Provide the (x, y) coordinate of the cell's center where the given text is located.  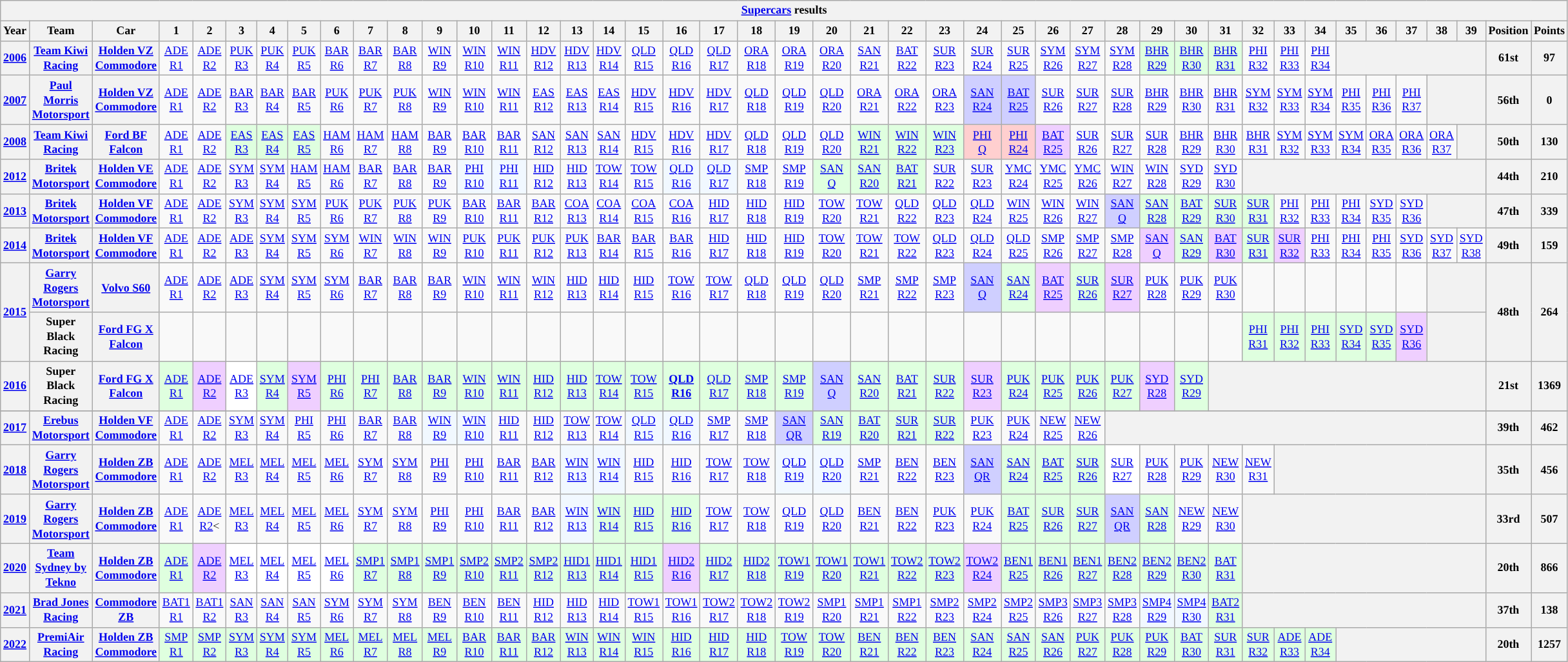
33 (1289, 31)
23 (945, 31)
SMPR26 (1053, 246)
TOWR19 (794, 645)
Points (1550, 31)
PUKR10 (475, 246)
TOWR13 (577, 428)
Team Sydney by Tekno (61, 568)
HAMR7 (371, 142)
2017 (15, 428)
1257 (1550, 645)
SMP1R21 (869, 610)
33rd (1509, 519)
21 (869, 31)
15 (643, 31)
ORAR36 (1412, 142)
WINR8 (405, 246)
456 (1550, 470)
36 (1381, 31)
61st (1509, 58)
48th (1509, 312)
PUKR25 (1053, 386)
SURR21 (907, 428)
PUKR13 (577, 246)
PUKR9 (440, 211)
SURR30 (1226, 211)
QLDR25 (1019, 246)
ORAR23 (945, 100)
32 (1259, 31)
28 (1122, 31)
PUKR11 (509, 246)
44th (1509, 177)
SMP2R11 (509, 568)
1369 (1550, 386)
34 (1320, 31)
NEWR26 (1088, 428)
18 (756, 31)
24 (982, 31)
PHIR5 (304, 428)
26 (1053, 31)
TOWR16 (681, 288)
COAR14 (609, 211)
NEWR29 (1191, 519)
EASR14 (609, 100)
EASR12 (544, 100)
27 (1088, 31)
PHIR11 (509, 177)
SMPR23 (945, 288)
TOW2R23 (945, 568)
BARR16 (681, 246)
PUKR26 (1088, 386)
WINR21 (869, 142)
PHIR31 (1259, 337)
BARR6 (337, 58)
12 (544, 31)
PHIR24 (1019, 142)
Erebus Motorsport (61, 428)
30 (1191, 31)
BEN1R25 (1019, 568)
17 (719, 31)
SMPR17 (719, 428)
BATR22 (907, 58)
9 (440, 31)
19 (794, 31)
SMP3R28 (1122, 610)
EASR13 (577, 100)
462 (1550, 428)
ORAR18 (756, 58)
HID2R17 (719, 568)
YMCR24 (1019, 177)
HAMR8 (405, 142)
2013 (15, 211)
WINR15 (643, 645)
10 (475, 31)
130 (1550, 142)
SMP1R20 (832, 610)
COAR13 (577, 211)
PUKR3 (242, 58)
BARR5 (304, 100)
31 (1226, 31)
210 (1550, 177)
SYDR38 (1471, 246)
39th (1509, 428)
MELR7 (371, 645)
8 (405, 31)
PHIR7 (371, 386)
SANR13 (577, 142)
TOW1R15 (643, 610)
SYDR34 (1351, 337)
HAMR5 (304, 177)
21st (1509, 386)
ORAR20 (832, 58)
5 (304, 31)
PHIR37 (1412, 100)
2018 (15, 470)
YMCR25 (1053, 177)
BEN2R30 (1191, 568)
BARR15 (643, 246)
BATR31 (1226, 568)
BENR10 (475, 610)
BARR14 (609, 246)
HID1R14 (609, 568)
YMCR26 (1088, 177)
14 (609, 31)
WINR23 (945, 142)
SMP2R10 (475, 568)
HDVR14 (609, 58)
SMP1R22 (907, 610)
6 (337, 31)
339 (1550, 211)
HDVR12 (544, 58)
16 (681, 31)
SYDR28 (1157, 386)
SYMR28 (1122, 58)
SANR4 (272, 610)
WINR28 (1157, 177)
Position (1509, 31)
SMPR1 (176, 645)
7 (371, 31)
SURR24 (982, 58)
WINR12 (544, 288)
ADER34 (1320, 645)
49th (1509, 246)
56th (1509, 100)
2020 (15, 568)
MELR8 (405, 645)
EASR5 (304, 142)
2015 (15, 312)
BEN2R28 (1122, 568)
Holden VE Commodore (126, 177)
SYDR30 (1226, 177)
SANR5 (304, 610)
SMP2R25 (1019, 610)
97 (1550, 58)
13 (577, 31)
SMP1R7 (371, 568)
Team (61, 31)
ORAR35 (1381, 142)
2 (210, 31)
38 (1442, 31)
PUKR30 (1226, 288)
SMPR27 (1088, 246)
SANR21 (869, 58)
22 (907, 31)
SYMR26 (1053, 58)
BENR9 (440, 610)
EASR3 (242, 142)
SMP2R24 (982, 610)
SMP3R26 (1053, 610)
ORAR22 (907, 100)
3 (242, 31)
264 (1550, 312)
Car (126, 31)
PUKR5 (304, 58)
BATR20 (869, 428)
2022 (15, 645)
PHIQ (982, 142)
TOW2R18 (756, 610)
ORAR19 (794, 58)
TOW1R19 (794, 568)
WINR22 (907, 142)
MELR9 (440, 645)
COAR15 (643, 211)
11 (509, 31)
35th (1509, 470)
Year (15, 31)
2006 (15, 58)
EASR4 (272, 142)
SANR25 (1019, 645)
PUKR4 (272, 58)
20 (832, 31)
Supercars results (784, 10)
BARR3 (242, 100)
2014 (15, 246)
TOW1R20 (832, 568)
SMP1R8 (405, 568)
HDVR13 (577, 58)
Brad Jones Racing (61, 610)
SURR25 (1019, 58)
50th (1509, 142)
WINR25 (1019, 211)
BEN1R27 (1088, 568)
29 (1157, 31)
138 (1550, 610)
TOW2R22 (907, 568)
HID1R15 (643, 568)
Ford BF Falcon (126, 142)
TOW2R17 (719, 610)
SMPR2 (210, 645)
SMP2R12 (544, 568)
SYMR27 (1088, 58)
BAT1R2 (210, 610)
PUKR12 (544, 246)
SMP4R30 (1191, 610)
Commodore ZB (126, 610)
BEN1R26 (1053, 568)
NEWR31 (1259, 470)
ADER33 (1289, 645)
TOW2R24 (982, 568)
SMPR22 (907, 288)
47th (1509, 211)
2008 (15, 142)
SMP3R27 (1088, 610)
866 (1550, 568)
159 (1550, 246)
PHIR36 (1381, 100)
TOW1R16 (681, 610)
NEWR25 (1053, 428)
BATR29 (1191, 211)
1 (176, 31)
BAT1R1 (176, 610)
2016 (15, 386)
HID1R13 (577, 568)
Paul Morris Motorsport (61, 100)
HID2R18 (756, 568)
ORAR37 (1442, 142)
SMP4R29 (1157, 610)
WINR26 (1053, 211)
HID2R16 (681, 568)
2007 (15, 100)
BARR4 (272, 100)
37th (1509, 610)
TOW2R19 (794, 610)
ADER2< (210, 519)
507 (1550, 519)
35 (1351, 31)
SMPR28 (1122, 246)
SANR3 (242, 610)
4 (272, 31)
2012 (15, 177)
TOWR22 (907, 246)
SYDR37 (1442, 246)
SMP1R9 (440, 568)
HIDR11 (509, 428)
PremiAir Racing (61, 645)
BENR11 (509, 610)
Volvo S60 (126, 288)
COAR16 (681, 211)
SANR19 (832, 428)
QLDR22 (907, 211)
SANR14 (609, 142)
25 (1019, 31)
BEN2R29 (1157, 568)
BAT2R31 (1226, 610)
SMP2R23 (945, 610)
0 (1550, 100)
WINR7 (371, 246)
TOW1R21 (869, 568)
2021 (15, 610)
2019 (15, 519)
37 (1412, 31)
39 (1471, 31)
SANR29 (1191, 246)
ORAR21 (869, 100)
SANR26 (1053, 645)
SANR12 (544, 142)
